Pinpoint the cell where the given text exists, returning its (x, y) midpoint coordinate. 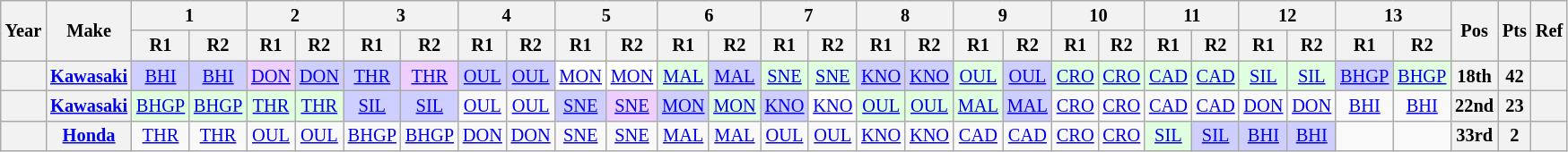
1 (189, 15)
Pos (1475, 30)
23 (1514, 106)
22nd (1475, 106)
Pts (1514, 30)
9 (1003, 15)
33rd (1475, 136)
18th (1475, 76)
10 (1098, 15)
8 (905, 15)
Honda (89, 136)
13 (1393, 15)
Year (23, 30)
3 (401, 15)
Ref (1549, 30)
5 (606, 15)
4 (507, 15)
6 (709, 15)
42 (1514, 76)
12 (1287, 15)
7 (809, 15)
11 (1191, 15)
Make (89, 30)
